Capture the cell that displays the provided text and extract its (X, Y) central coordinate. 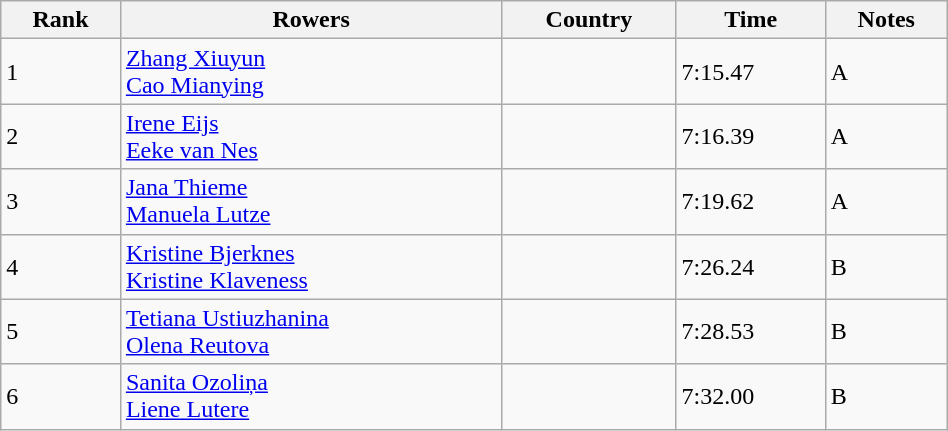
Rank (61, 20)
5 (61, 332)
7:16.39 (750, 136)
4 (61, 266)
7:28.53 (750, 332)
Sanita OzoliņaLiene Lutere (310, 396)
Tetiana UstiuzhaninaOlena Reutova (310, 332)
Zhang XiuyunCao Mianying (310, 72)
1 (61, 72)
7:15.47 (750, 72)
Jana ThiemeManuela Lutze (310, 202)
2 (61, 136)
Irene EijsEeke van Nes (310, 136)
7:19.62 (750, 202)
6 (61, 396)
Notes (886, 20)
Country (589, 20)
3 (61, 202)
7:26.24 (750, 266)
Kristine BjerknesKristine Klaveness (310, 266)
7:32.00 (750, 396)
Time (750, 20)
Rowers (310, 20)
